Scan for the cell matching the given text and deliver its (X, Y) coordinate at center. 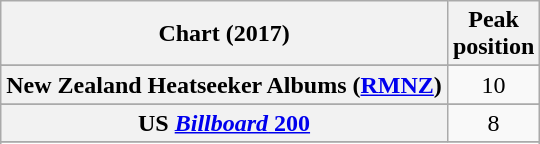
10 (493, 85)
8 (493, 123)
US Billboard 200 (224, 123)
Chart (2017) (224, 34)
New Zealand Heatseeker Albums (RMNZ) (224, 85)
Peak position (493, 34)
